Return [x, y] of the center of cell containing provided text 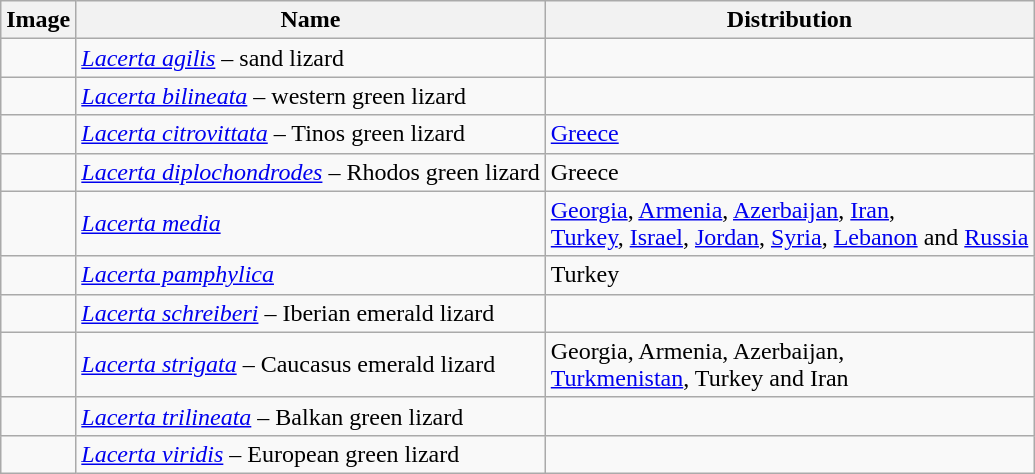
Lacerta agilis – sand lizard [310, 58]
Georgia, Armenia, Azerbaijan, Iran,Turkey, Israel, Jordan, Syria, Lebanon and Russia [790, 224]
Lacerta viridis – European green lizard [310, 454]
Name [310, 20]
Lacerta diplochondrodes – Rhodos green lizard [310, 172]
Lacerta pamphylica [310, 275]
Lacerta trilineata – Balkan green lizard [310, 416]
Lacerta citrovittata – Tinos green lizard [310, 134]
Lacerta strigata – Caucasus emerald lizard [310, 364]
Georgia, Armenia, Azerbaijan,Turkmenistan, Turkey and Iran [790, 364]
Image [38, 20]
Lacerta schreiberi – Iberian emerald lizard [310, 313]
Lacerta bilineata – western green lizard [310, 96]
Lacerta media [310, 224]
Turkey [790, 275]
Distribution [790, 20]
